Output the [X, Y] coordinate of the center of the cell containing the given text.  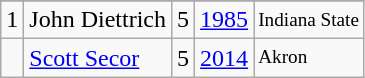
Scott Secor [98, 58]
1985 [224, 20]
Indiana State [309, 20]
1 [12, 20]
2014 [224, 58]
Akron [309, 58]
John Diettrich [98, 20]
